Capture the cell that displays the provided text and extract its [x, y] central coordinate. 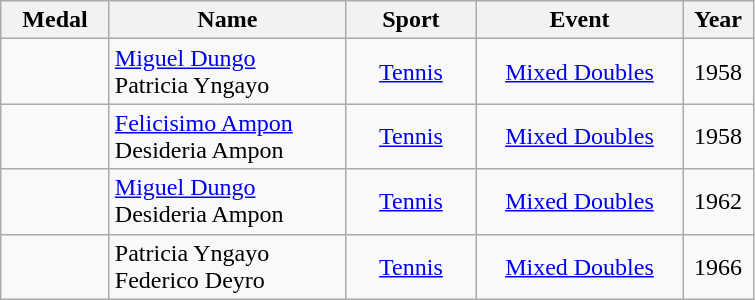
Felicisimo AmponDesideria Ampon [227, 136]
Medal [56, 20]
Event [579, 20]
Miguel DungoDesideria Ampon [227, 202]
1966 [718, 266]
Year [718, 20]
1962 [718, 202]
Sport [410, 20]
Name [227, 20]
Miguel DungoPatricia Yngayo [227, 72]
Patricia YngayoFederico Deyro [227, 266]
